Locate the cell with the specified text and output its [X, Y] center coordinate. 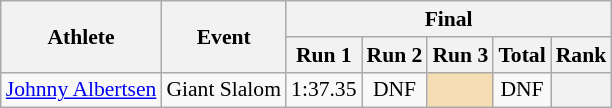
Run 2 [395, 55]
Event [224, 36]
1:37.35 [324, 90]
Johnny Albertsen [82, 90]
Total [522, 55]
Final [448, 19]
Rank [582, 55]
Run 1 [324, 55]
Athlete [82, 36]
Run 3 [460, 55]
Giant Slalom [224, 90]
